Determine the (x, y) coordinate at the center of the cell enclosing the given text.  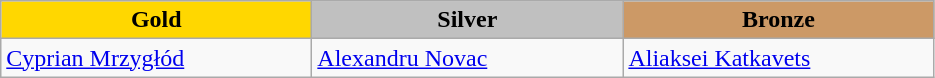
Alexandru Novac (468, 58)
Bronze (778, 20)
Silver (468, 20)
Gold (156, 20)
Aliaksei Katkavets (778, 58)
Cyprian Mrzygłód (156, 58)
